Detect which cell encompasses the target text, then output its (X, Y) center coordinate. 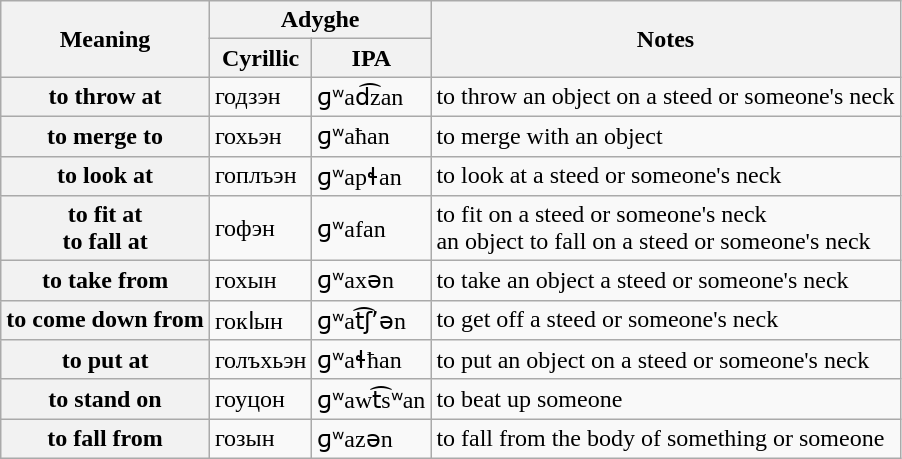
гоплъэн (260, 176)
IPA (372, 58)
голъхьэн (260, 360)
to look at a steed or someone's neck (666, 176)
гохьэн (260, 136)
to fit atto fall at (106, 228)
to fall from (106, 439)
ɡʷat͡ʃʼən (372, 320)
to merge with an object (666, 136)
to look at (106, 176)
to put at (106, 360)
to stand on (106, 399)
Cyrillic (260, 58)
ɡʷaħan (372, 136)
ɡʷaɬħan (372, 360)
ɡʷafan (372, 228)
to throw at (106, 97)
ɡʷad͡zan (372, 97)
гокӏын (260, 320)
to throw an object on a steed or someone's neck (666, 97)
гозын (260, 439)
to fit on a steed or someone's neckan object to fall on a steed or someone's neck (666, 228)
to fall from the body of something or someone (666, 439)
to take an object a steed or someone's neck (666, 281)
ɡʷazən (372, 439)
to come down from (106, 320)
ɡʷapɬan (372, 176)
to get off a steed or someone's neck (666, 320)
to merge to (106, 136)
to put an object on a steed or someone's neck (666, 360)
to beat up someone (666, 399)
to take from (106, 281)
гоуцон (260, 399)
гохын (260, 281)
Meaning (106, 39)
ɡʷaxən (372, 281)
годзэн (260, 97)
гофэн (260, 228)
Adyghe (320, 20)
Notes (666, 39)
ɡʷawt͡sʷan (372, 399)
